Return the [X, Y] coordinate for the center point of the cell that contains the specified text.  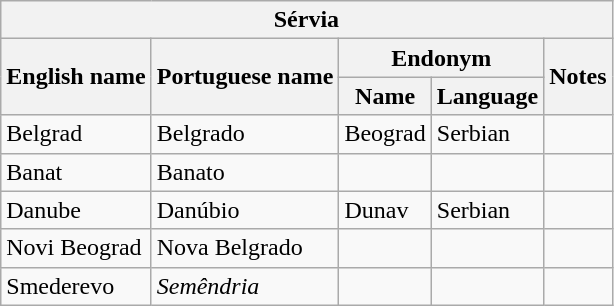
Nova Belgrado [245, 248]
Notes [578, 77]
Novi Beograd [76, 248]
Danube [76, 210]
Smederevo [76, 286]
Banato [245, 172]
Portuguese name [245, 77]
Beograd [385, 134]
Semêndria [245, 286]
Banat [76, 172]
Sérvia [306, 20]
Name [385, 96]
Language [487, 96]
Danúbio [245, 210]
English name [76, 77]
Belgrad [76, 134]
Belgrado [245, 134]
Dunav [385, 210]
Endonym [442, 58]
